Output the (x, y) coordinate of the center of the cell containing the given text.  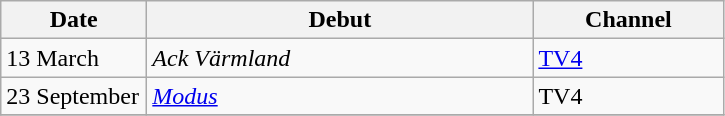
Modus (340, 96)
Ack Värmland (340, 58)
Date (74, 20)
Channel (628, 20)
Debut (340, 20)
13 March (74, 58)
23 September (74, 96)
